Detect which cell encompasses the target text, then output its [x, y] center coordinate. 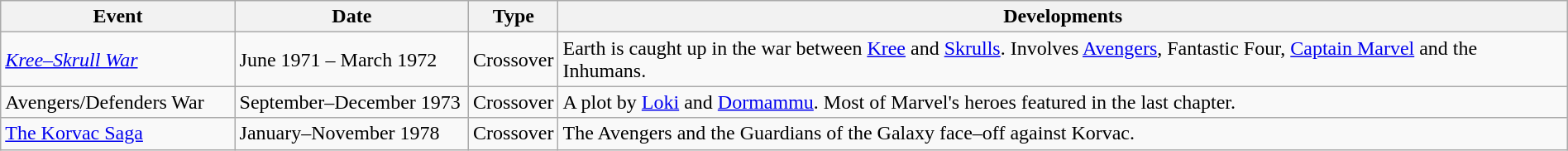
Kree–Skrull War [117, 60]
The Avengers and the Guardians of the Galaxy face–off against Korvac. [1063, 134]
Avengers/Defenders War [117, 102]
Date [351, 17]
Developments [1063, 17]
September–December 1973 [351, 102]
Earth is caught up in the war between Kree and Skrulls. Involves Avengers, Fantastic Four, Captain Marvel and the Inhumans. [1063, 60]
A plot by Loki and Dormammu. Most of Marvel's heroes featured in the last chapter. [1063, 102]
January–November 1978 [351, 134]
Type [514, 17]
June 1971 – March 1972 [351, 60]
Event [117, 17]
The Korvac Saga [117, 134]
